Provide the (x, y) coordinate of the cell's center where the given text is located.  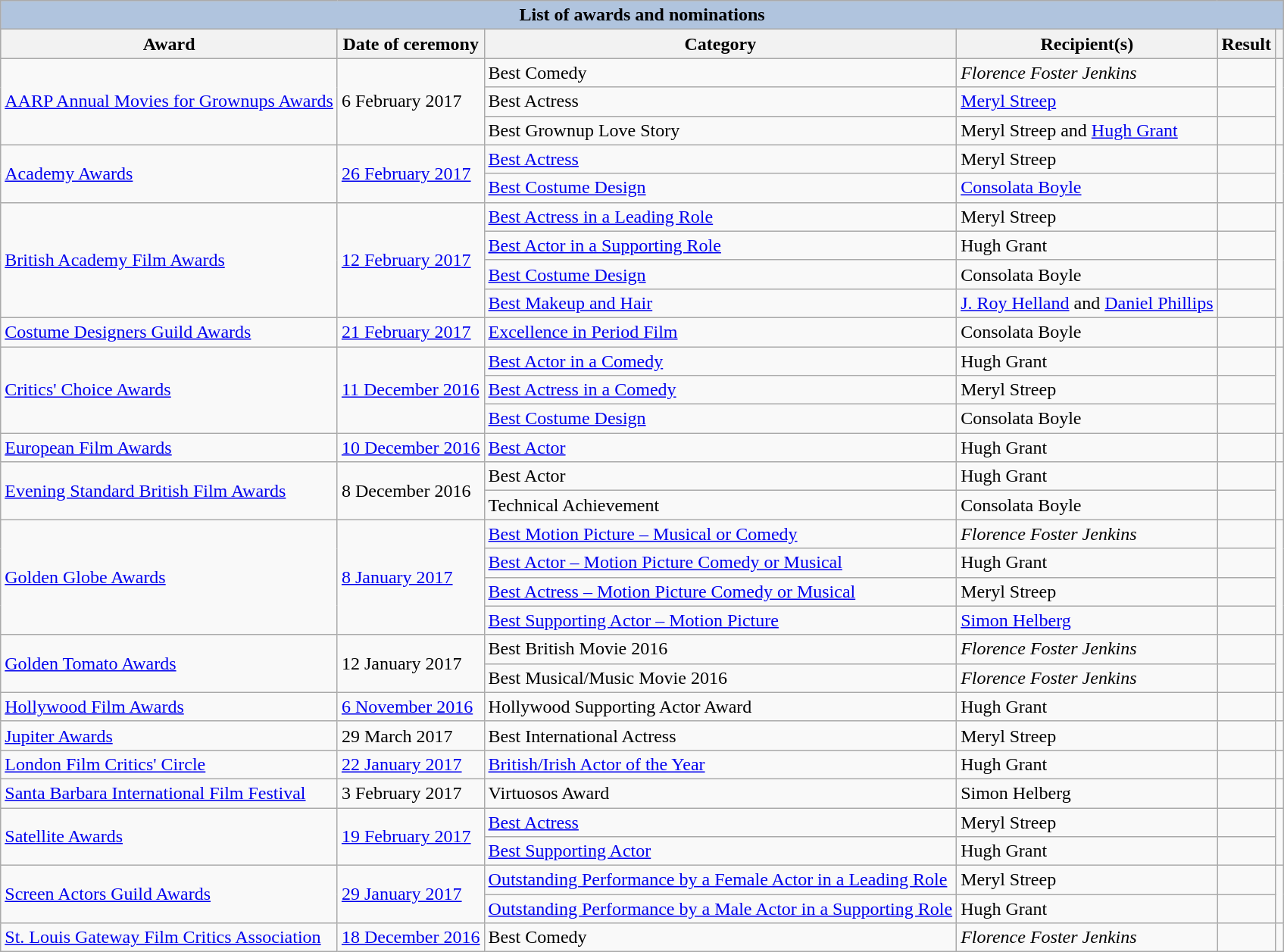
22 January 2017 (411, 764)
Best Makeup and Hair (720, 303)
Result (1246, 44)
Golden Tomato Awards (170, 663)
19 February 2017 (411, 836)
Best Motion Picture – Musical or Comedy (720, 534)
Best Grownup Love Story (720, 130)
Outstanding Performance by a Female Actor in a Leading Role (720, 880)
Best British Movie 2016 (720, 649)
List of awards and nominations (642, 15)
Academy Awards (170, 173)
Best Actress – Motion Picture Comedy or Musical (720, 591)
Outstanding Performance by a Male Actor in a Supporting Role (720, 909)
Costume Designers Guild Awards (170, 332)
21 February 2017 (411, 332)
6 November 2016 (411, 707)
Meryl Streep and Hugh Grant (1087, 130)
11 December 2016 (411, 390)
29 March 2017 (411, 735)
Best Supporting Actor – Motion Picture (720, 620)
8 December 2016 (411, 491)
6 February 2017 (411, 101)
Category (720, 44)
Technical Achievement (720, 505)
18 December 2016 (411, 938)
Best Actress in a Leading Role (720, 217)
Recipient(s) (1087, 44)
Virtuosos Award (720, 793)
Satellite Awards (170, 836)
Santa Barbara International Film Festival (170, 793)
Best Actor – Motion Picture Comedy or Musical (720, 563)
Best Actor in a Supporting Role (720, 245)
AARP Annual Movies for Grownups Awards (170, 101)
Best International Actress (720, 735)
European Film Awards (170, 448)
Hollywood Film Awards (170, 707)
London Film Critics' Circle (170, 764)
8 January 2017 (411, 577)
British Academy Film Awards (170, 260)
Award (170, 44)
12 February 2017 (411, 260)
12 January 2017 (411, 663)
Screen Actors Guild Awards (170, 894)
Date of ceremony (411, 44)
Evening Standard British Film Awards (170, 491)
Best Actor in a Comedy (720, 361)
Excellence in Period Film (720, 332)
British/Irish Actor of the Year (720, 764)
26 February 2017 (411, 173)
3 February 2017 (411, 793)
Golden Globe Awards (170, 577)
St. Louis Gateway Film Critics Association (170, 938)
Critics' Choice Awards (170, 390)
Best Actress in a Comedy (720, 390)
Best Supporting Actor (720, 851)
10 December 2016 (411, 448)
Best Musical/Music Movie 2016 (720, 678)
Jupiter Awards (170, 735)
Hollywood Supporting Actor Award (720, 707)
29 January 2017 (411, 894)
J. Roy Helland and Daniel Phillips (1087, 303)
